Return the (x, y) coordinate for the center point of the cell that contains the specified text.  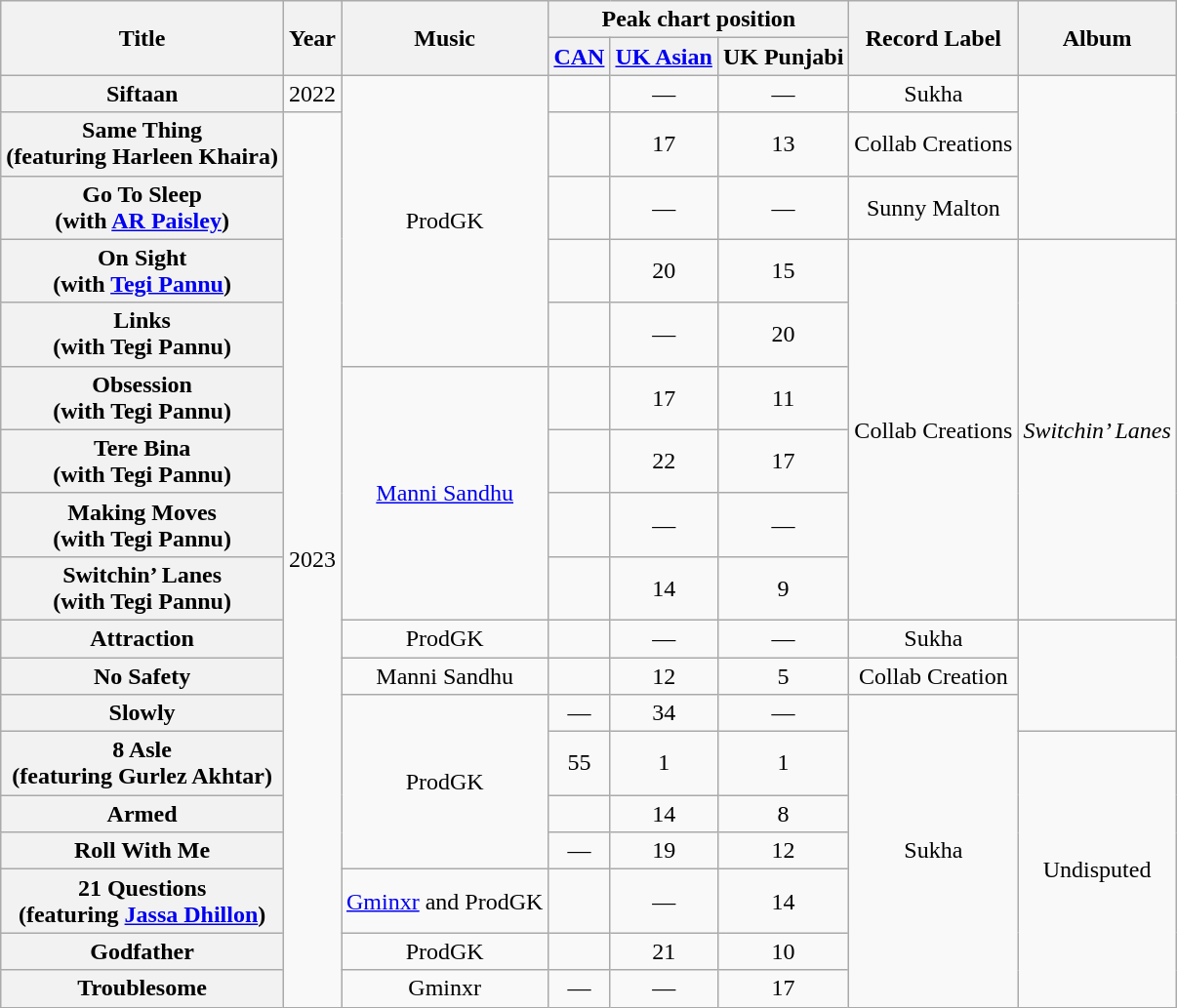
Gminxr and ProdGK (445, 902)
13 (783, 144)
Undisputed (1097, 869)
19 (664, 851)
Sunny Malton (933, 207)
Same Thing (featuring Harleen Khaira) (142, 144)
Troublesome (142, 988)
Go To Sleep (with AR Paisley) (142, 207)
Switchin’ Lanes (1097, 429)
8 Asle (featuring Gurlez Akhtar) (142, 763)
Record Label (933, 38)
Switchin’ Lanes (with Tegi Pannu) (142, 587)
Tere Bina (with Tegi Pannu) (142, 461)
UK Asian (664, 57)
Title (142, 38)
Making Moves (with Tegi Pannu) (142, 525)
9 (783, 587)
Godfather (142, 951)
No Safety (142, 676)
Slowly (142, 713)
Links (with Tegi Pannu) (142, 334)
Gminxr (445, 988)
Armed (142, 814)
Siftaan (142, 94)
CAN (580, 57)
2022 (312, 94)
8 (783, 814)
15 (783, 271)
Attraction (142, 638)
Peak chart position (699, 20)
5 (783, 676)
2023 (312, 560)
34 (664, 713)
Obsession (with Tegi Pannu) (142, 398)
21 (664, 951)
Collab Creation (933, 676)
On Sight (with Tegi Pannu) (142, 271)
Year (312, 38)
10 (783, 951)
21 Questions (featuring Jassa Dhillon) (142, 902)
Music (445, 38)
22 (664, 461)
Roll With Me (142, 851)
UK Punjabi (783, 57)
11 (783, 398)
55 (580, 763)
Album (1097, 38)
